Capture the cell that displays the provided text and extract its [X, Y] central coordinate. 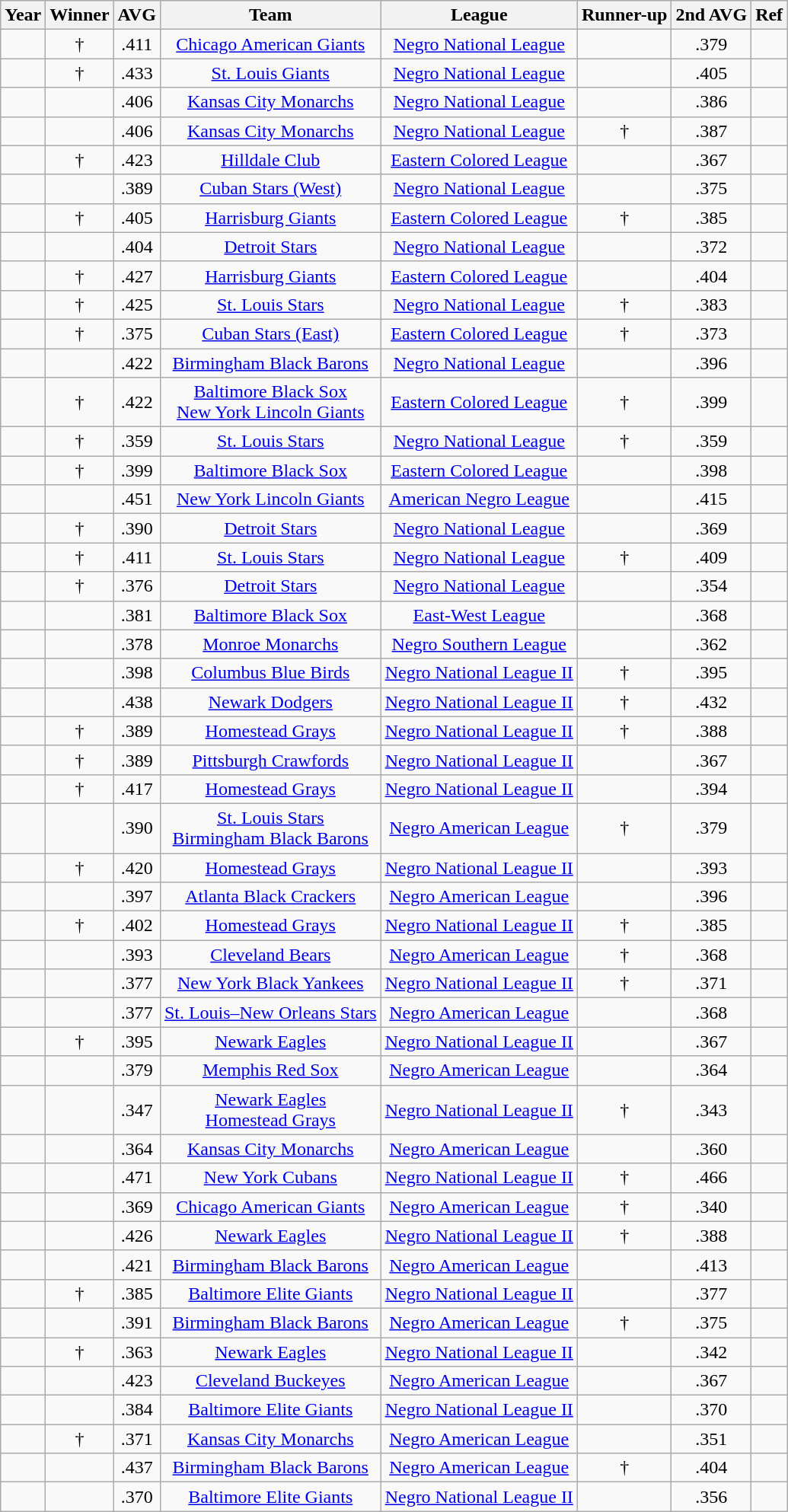
.394 [711, 789]
.432 [711, 702]
Newark Dodgers [270, 702]
.433 [137, 73]
Year [23, 15]
.387 [711, 131]
.420 [137, 867]
.362 [711, 644]
.351 [711, 1439]
St. Louis StarsBirmingham Black Barons [270, 828]
.356 [711, 1497]
.363 [137, 1351]
.373 [711, 333]
Cleveland Buckeyes [270, 1381]
St. Louis–New Orleans Stars [270, 1013]
2nd AVG [711, 15]
New York Black Yankees [270, 984]
Negro Southern League [479, 644]
.383 [711, 305]
Columbus Blue Birds [270, 673]
.425 [137, 305]
AVG [137, 15]
.409 [711, 557]
.381 [137, 615]
.397 [137, 897]
St. Louis Giants [270, 73]
.471 [137, 1178]
Atlanta Black Crackers [270, 897]
Runner-up [624, 15]
.415 [711, 499]
.343 [711, 1110]
East-West League [479, 615]
.451 [137, 499]
Baltimore Black SoxNew York Lincoln Giants [270, 402]
.421 [137, 1265]
.384 [137, 1410]
.340 [711, 1207]
.376 [137, 586]
.417 [137, 789]
Pittsburgh Crawfords [270, 760]
.372 [711, 247]
.360 [711, 1149]
.466 [711, 1178]
Winner [79, 15]
.347 [137, 1110]
Cuban Stars (West) [270, 189]
Newark EaglesHomestead Grays [270, 1110]
.437 [137, 1468]
Ref [769, 15]
.427 [137, 276]
Hilldale Club [270, 160]
League [479, 15]
.354 [711, 586]
Team [270, 15]
New York Cubans [270, 1178]
.438 [137, 702]
.391 [137, 1322]
.402 [137, 926]
Cuban Stars (East) [270, 333]
Monroe Monarchs [270, 644]
.426 [137, 1236]
American Negro League [479, 499]
Memphis Red Sox [270, 1070]
Cleveland Bears [270, 955]
New York Lincoln Giants [270, 499]
.413 [711, 1265]
.378 [137, 644]
.342 [711, 1351]
.386 [711, 102]
